Identify which cell holds the provided text, then report its (X, Y) central coordinate. 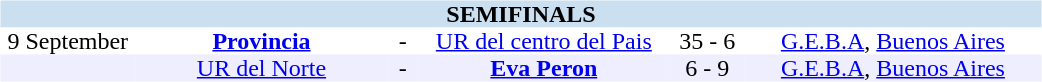
UR del centro del Pais (544, 42)
9 September (68, 42)
Eva Peron (544, 68)
Provincia (262, 42)
UR del Norte (262, 68)
35 - 6 (707, 42)
SEMIFINALS (520, 14)
6 - 9 (707, 68)
